Capture the cell that displays the provided text and extract its (X, Y) central coordinate. 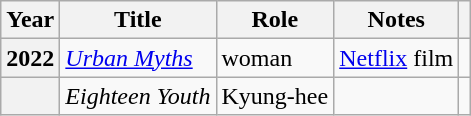
Role (275, 20)
Eighteen Youth (138, 96)
Notes (396, 20)
Urban Myths (138, 58)
Kyung-hee (275, 96)
woman (275, 58)
Year (30, 20)
Netflix film (396, 58)
Title (138, 20)
2022 (30, 58)
